Pinpoint the cell where the given text exists, returning its (X, Y) midpoint coordinate. 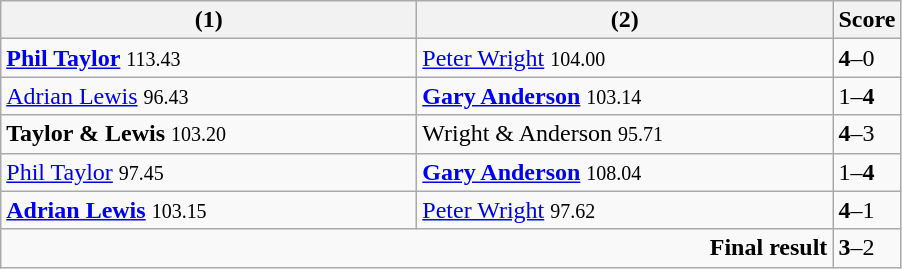
Final result (417, 248)
Adrian Lewis 96.43 (209, 96)
3–2 (867, 248)
(2) (625, 20)
Phil Taylor 97.45 (209, 172)
Adrian Lewis 103.15 (209, 210)
Wright & Anderson 95.71 (625, 134)
(1) (209, 20)
Peter Wright 97.62 (625, 210)
Peter Wright 104.00 (625, 58)
Taylor & Lewis 103.20 (209, 134)
Gary Anderson 108.04 (625, 172)
Score (867, 20)
Phil Taylor 113.43 (209, 58)
4–3 (867, 134)
Gary Anderson 103.14 (625, 96)
4–1 (867, 210)
4–0 (867, 58)
